Output the (X, Y) coordinate of the center of the cell containing the given text.  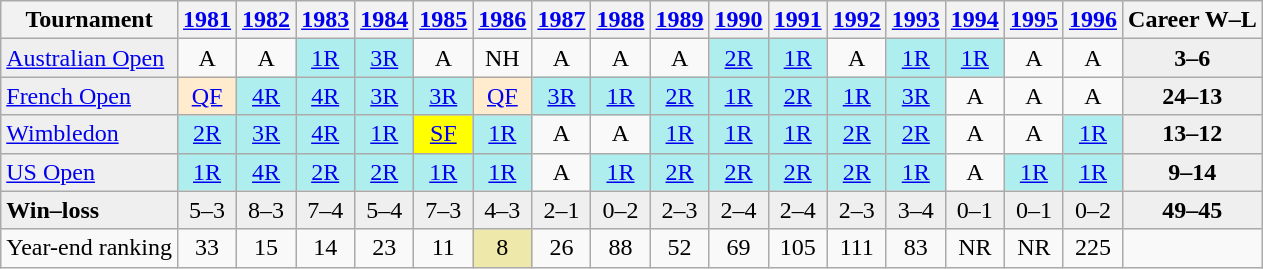
8–3 (266, 210)
1984 (384, 20)
Wimbledon (90, 134)
26 (562, 248)
33 (208, 248)
Year-end ranking (90, 248)
2–1 (562, 210)
French Open (90, 96)
1995 (1034, 20)
1993 (916, 20)
Career W–L (1193, 20)
15 (266, 248)
1985 (444, 20)
14 (326, 248)
13–12 (1193, 134)
1989 (680, 20)
1981 (208, 20)
NH (502, 58)
Win–loss (90, 210)
US Open (90, 172)
1994 (974, 20)
5–3 (208, 210)
SF (444, 134)
Tournament (90, 20)
225 (1092, 248)
1991 (798, 20)
1996 (1092, 20)
3–4 (916, 210)
1983 (326, 20)
1982 (266, 20)
1990 (738, 20)
24–13 (1193, 96)
9–14 (1193, 172)
23 (384, 248)
3–6 (1193, 58)
88 (620, 248)
7–4 (326, 210)
105 (798, 248)
69 (738, 248)
1992 (856, 20)
111 (856, 248)
52 (680, 248)
11 (444, 248)
1986 (502, 20)
83 (916, 248)
4–3 (502, 210)
1987 (562, 20)
7–3 (444, 210)
8 (502, 248)
49–45 (1193, 210)
5–4 (384, 210)
1988 (620, 20)
Australian Open (90, 58)
